Find where the given text appears and provide that cell's center as (X, Y) coordinate. 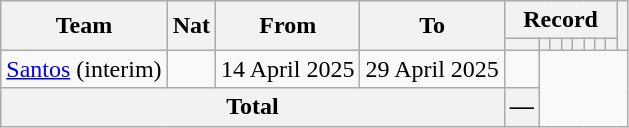
Santos (interim) (84, 69)
Nat (191, 26)
From (288, 26)
29 April 2025 (432, 69)
Record (560, 20)
14 April 2025 (288, 69)
— (522, 107)
Total (253, 107)
To (432, 26)
Team (84, 26)
